Capture the cell that displays the provided text and extract its (x, y) central coordinate. 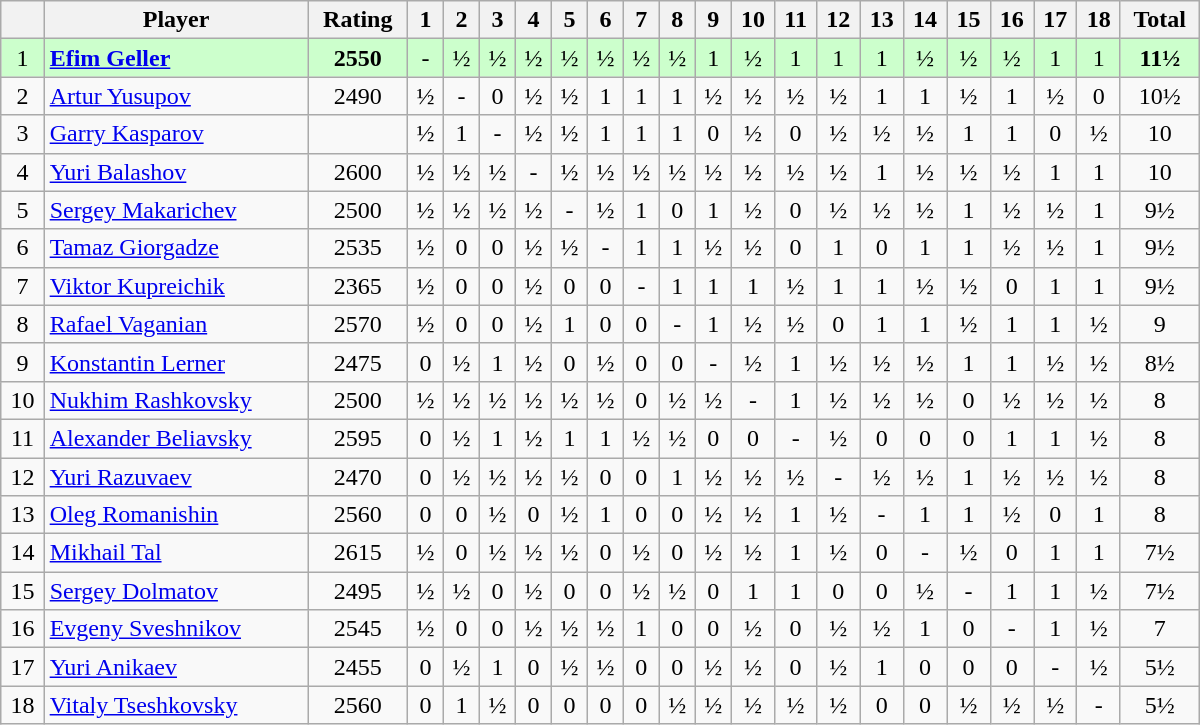
2365 (358, 286)
Tamaz Giorgadze (176, 248)
Rating (358, 20)
2600 (358, 172)
2475 (358, 362)
2495 (358, 591)
Alexander Beliavsky (176, 438)
Rafael Vaganian (176, 324)
11½ (1160, 58)
8½ (1160, 362)
2535 (358, 248)
Mikhail Tal (176, 553)
2550 (358, 58)
Total (1160, 20)
Garry Kasparov (176, 134)
2570 (358, 324)
Nukhim Rashkovsky (176, 400)
Sergey Makarichev (176, 210)
2490 (358, 96)
Efim Geller (176, 58)
Yuri Balashov (176, 172)
Evgeny Sveshnikov (176, 629)
Vitaly Tseshkovsky (176, 705)
2595 (358, 438)
2455 (358, 667)
2470 (358, 477)
2545 (358, 629)
Konstantin Lerner (176, 362)
Viktor Kupreichik (176, 286)
Yuri Anikaev (176, 667)
Artur Yusupov (176, 96)
Player (176, 20)
2615 (358, 553)
Oleg Romanishin (176, 515)
10½ (1160, 96)
Sergey Dolmatov (176, 591)
Yuri Razuvaev (176, 477)
